Determine the (x, y) coordinate at the center of the cell enclosing the given text.  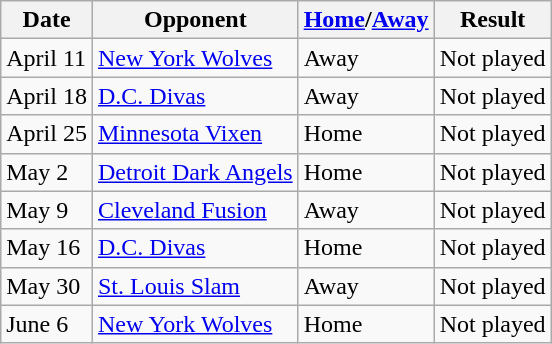
April 18 (47, 96)
May 2 (47, 172)
May 9 (47, 210)
Minnesota Vixen (195, 134)
Date (47, 20)
April 25 (47, 134)
May 16 (47, 248)
April 11 (47, 58)
Opponent (195, 20)
June 6 (47, 324)
St. Louis Slam (195, 286)
Home/Away (366, 20)
Cleveland Fusion (195, 210)
Result (492, 20)
Detroit Dark Angels (195, 172)
May 30 (47, 286)
